Find where the given text appears and provide that cell's center as [X, Y] coordinate. 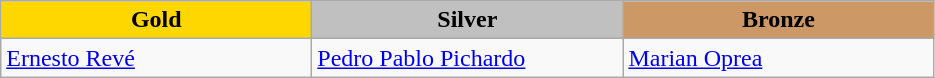
Pedro Pablo Pichardo [468, 58]
Bronze [778, 20]
Silver [468, 20]
Ernesto Revé [156, 58]
Marian Oprea [778, 58]
Gold [156, 20]
